For the text-containing cell, return its midpoint in [X, Y] coordinate format. 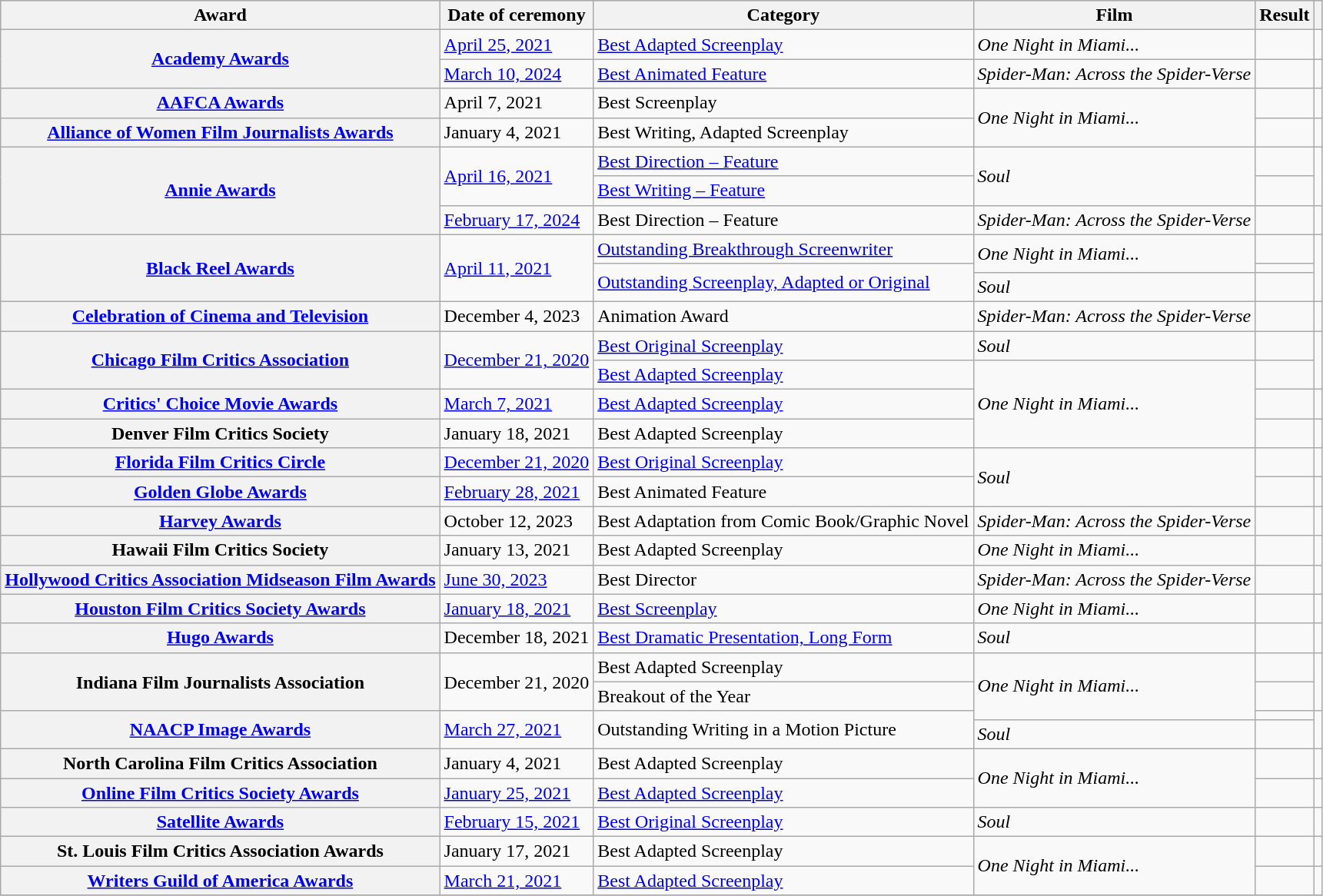
Outstanding Breakthrough Screenwriter [783, 249]
Denver Film Critics Society [220, 433]
Golden Globe Awards [220, 492]
Black Reel Awards [220, 267]
Satellite Awards [220, 822]
Best Writing – Feature [783, 191]
April 25, 2021 [517, 45]
Academy Awards [220, 59]
April 7, 2021 [517, 103]
Best Dramatic Presentation, Long Form [783, 638]
March 27, 2021 [517, 730]
Annie Awards [220, 191]
Harvey Awards [220, 521]
Hawaii Film Critics Society [220, 550]
Outstanding Screenplay, Adapted or Original [783, 283]
Award [220, 15]
April 16, 2021 [517, 176]
Date of ceremony [517, 15]
December 18, 2021 [517, 638]
St. Louis Film Critics Association Awards [220, 851]
Hollywood Critics Association Midseason Film Awards [220, 579]
Result [1285, 15]
Florida Film Critics Circle [220, 463]
December 4, 2023 [517, 316]
Indiana Film Journalists Association [220, 682]
Hugo Awards [220, 638]
Best Director [783, 579]
January 25, 2021 [517, 792]
Animation Award [783, 316]
AAFCA Awards [220, 103]
Alliance of Women Film Journalists Awards [220, 132]
Best Writing, Adapted Screenplay [783, 132]
North Carolina Film Critics Association [220, 763]
Best Adaptation from Comic Book/Graphic Novel [783, 521]
Online Film Critics Society Awards [220, 792]
March 21, 2021 [517, 881]
April 11, 2021 [517, 267]
Outstanding Writing in a Motion Picture [783, 730]
June 30, 2023 [517, 579]
March 10, 2024 [517, 74]
February 28, 2021 [517, 492]
March 7, 2021 [517, 404]
NAACP Image Awards [220, 730]
January 17, 2021 [517, 851]
Critics' Choice Movie Awards [220, 404]
Houston Film Critics Society Awards [220, 609]
February 17, 2024 [517, 220]
Category [783, 15]
February 15, 2021 [517, 822]
October 12, 2023 [517, 521]
Chicago Film Critics Association [220, 360]
Writers Guild of America Awards [220, 881]
Breakout of the Year [783, 696]
Celebration of Cinema and Television [220, 316]
Film [1115, 15]
January 13, 2021 [517, 550]
